Return the (X, Y) coordinate for the center point of the cell that contains the specified text.  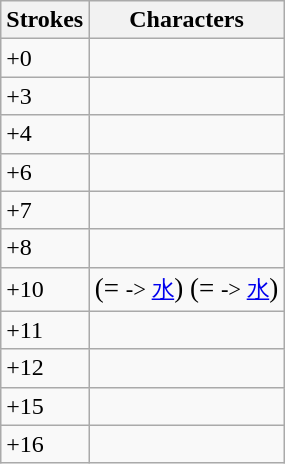
+15 (45, 406)
+10 (45, 289)
(= -> 水) (= -> 水) (187, 289)
Strokes (45, 20)
+16 (45, 444)
+3 (45, 96)
+0 (45, 58)
+4 (45, 134)
+8 (45, 248)
+12 (45, 368)
+6 (45, 172)
+11 (45, 330)
Characters (187, 20)
+7 (45, 210)
